Scan for the cell matching the given text and deliver its (x, y) coordinate at center. 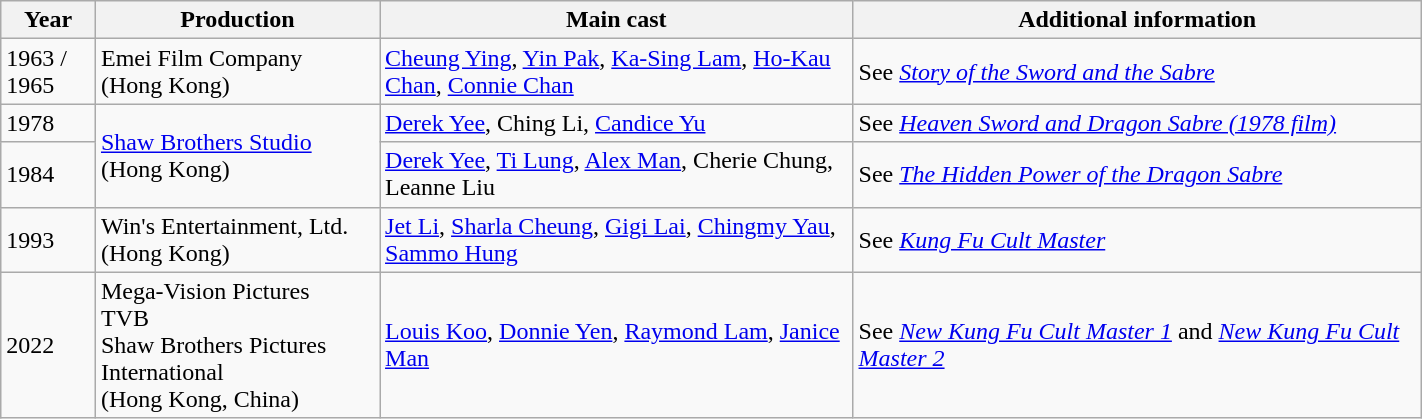
Emei Film Company (Hong Kong) (237, 72)
1963 / 1965 (48, 72)
See Kung Fu Cult Master (1137, 240)
2022 (48, 345)
Main cast (617, 20)
Production (237, 20)
Cheung Ying, Yin Pak, Ka-Sing Lam, Ho-Kau Chan, Connie Chan (617, 72)
Shaw Brothers Studio (Hong Kong) (237, 156)
See Heaven Sword and Dragon Sabre (1978 film) (1137, 123)
Additional information (1137, 20)
Win's Entertainment, Ltd. (Hong Kong) (237, 240)
Louis Koo, Donnie Yen, Raymond Lam, Janice Man (617, 345)
Jet Li, Sharla Cheung, Gigi Lai, Chingmy Yau, Sammo Hung (617, 240)
Year (48, 20)
See New Kung Fu Cult Master 1 and New Kung Fu Cult Master 2 (1137, 345)
1993 (48, 240)
1984 (48, 174)
Derek Yee, Ching Li, Candice Yu (617, 123)
Mega-Vision PicturesTVBShaw Brothers Pictures International (Hong Kong, China) (237, 345)
Derek Yee, Ti Lung, Alex Man, Cherie Chung, Leanne Liu (617, 174)
1978 (48, 123)
See The Hidden Power of the Dragon Sabre (1137, 174)
See Story of the Sword and the Sabre (1137, 72)
